Determine the [x, y] coordinate at the center of the cell enclosing the given text.  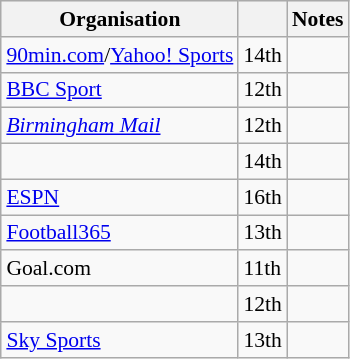
Birmingham Mail [120, 126]
16th [262, 197]
Organisation [120, 19]
11th [262, 268]
ESPN [120, 197]
Sky Sports [120, 339]
90min.com/Yahoo! Sports [120, 54]
BBC Sport [120, 90]
Notes [318, 19]
Goal.com [120, 268]
Football365 [120, 232]
